Determine the [X, Y] coordinate at the center of the cell enclosing the given text.  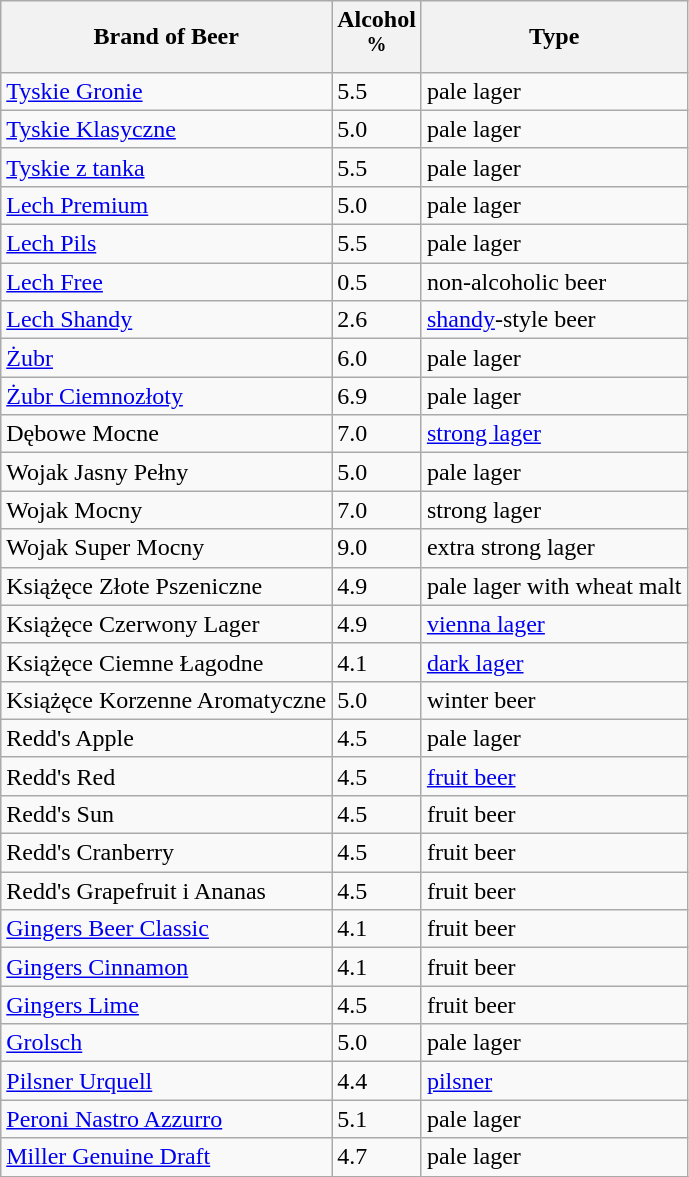
6.9 [377, 396]
Redd's Sun [166, 814]
Książęce Ciemne Łagodne [166, 662]
Lech Free [166, 282]
vienna lager [554, 624]
5.1 [377, 1119]
Miller Genuine Draft [166, 1157]
pilsner [554, 1081]
Redd's Cranberry [166, 853]
9.0 [377, 548]
Pilsner Urquell [166, 1081]
Tyskie Klasyczne [166, 129]
Wojak Mocny [166, 510]
extra strong lager [554, 548]
non-alcoholic beer [554, 282]
Brand of Beer [166, 37]
Grolsch [166, 1043]
Gingers Beer Classic [166, 929]
4.4 [377, 1081]
Książęce Korzenne Aromatyczne [166, 700]
Wojak Super Mocny [166, 548]
Alcohol % [377, 37]
shandy-style beer [554, 320]
Peroni Nastro Azzurro [166, 1119]
Gingers Cinnamon [166, 967]
Redd's Grapefruit i Ananas [166, 891]
2.6 [377, 320]
Tyskie z tanka [166, 167]
Tyskie Gronie [166, 91]
Redd's Apple [166, 738]
Książęce Złote Pszeniczne [166, 586]
Redd's Red [166, 776]
0.5 [377, 282]
Żubr [166, 358]
Lech Premium [166, 205]
dark lager [554, 662]
Wojak Jasny Pełny [166, 472]
4.7 [377, 1157]
Dębowe Mocne [166, 434]
Książęce Czerwony Lager [166, 624]
Lech Pils [166, 244]
Type [554, 37]
pale lager with wheat malt [554, 586]
Żubr Ciemnozłoty [166, 396]
Gingers Lime [166, 1005]
Lech Shandy [166, 320]
winter beer [554, 700]
6.0 [377, 358]
